Scan for the cell matching the given text and deliver its (X, Y) coordinate at center. 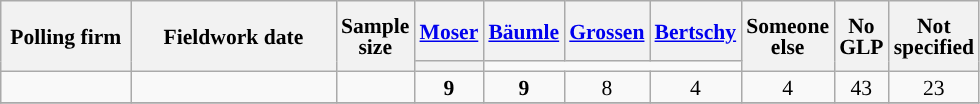
Moser (448, 31)
Fieldwork date (234, 36)
Grossen (606, 31)
Bertschy (696, 31)
Notspecified (934, 36)
Polling firm (66, 36)
Samplesize (375, 36)
Bäumle (524, 31)
8 (606, 86)
43 (862, 86)
23 (934, 86)
Someoneelse (788, 36)
NoGLP (862, 36)
